Find where the given text appears and provide that cell's center as [X, Y] coordinate. 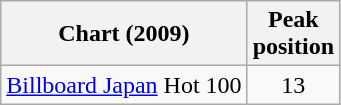
Chart (2009) [124, 34]
13 [293, 85]
Billboard Japan Hot 100 [124, 85]
Peakposition [293, 34]
